Identify which cell holds the provided text, then report its [X, Y] central coordinate. 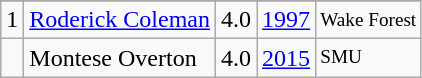
1 [12, 20]
Montese Overton [120, 58]
Roderick Coleman [120, 20]
1997 [286, 20]
2015 [286, 58]
Wake Forest [368, 20]
SMU [368, 58]
